Search for the cell housing the specified text and yield its (x, y) center coordinate. 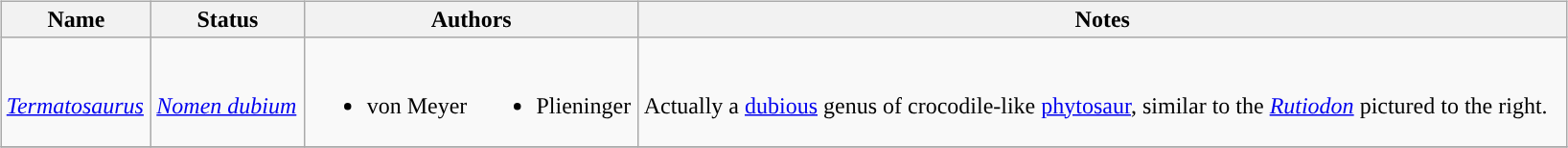
Plieninger (556, 92)
Authors (472, 19)
Nomen dubium (228, 92)
Notes (1102, 19)
Status (228, 19)
Termatosaurus (77, 92)
Actually a dubious genus of crocodile-like phytosaur, similar to the Rutiodon pictured to the right. (1102, 92)
von Meyer (389, 92)
Name (77, 19)
